Return the [x, y] coordinate for the center point of the cell that contains the specified text.  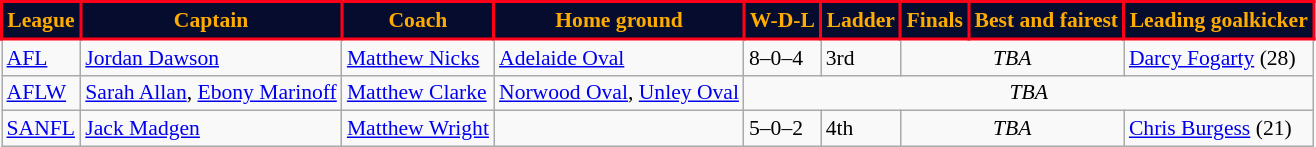
8–0–4 [782, 57]
3rd [861, 57]
Jack Madgen [211, 129]
Captain [211, 20]
4th [861, 129]
5–0–2 [782, 129]
Finals [935, 20]
Best and fairest [1046, 20]
Darcy Fogarty (28) [1219, 57]
Sarah Allan, Ebony Marinoff [211, 93]
AFLW [42, 93]
Home ground [619, 20]
AFL [42, 57]
Chris Burgess (21) [1219, 129]
Matthew Clarke [418, 93]
Coach [418, 20]
Ladder [861, 20]
W-D-L [782, 20]
Leading goalkicker [1219, 20]
League [42, 20]
SANFL [42, 129]
Matthew Nicks [418, 57]
Adelaide Oval [619, 57]
Matthew Wright [418, 129]
Norwood Oval, Unley Oval [619, 93]
Jordan Dawson [211, 57]
